Return [x, y] of the center of cell containing provided text 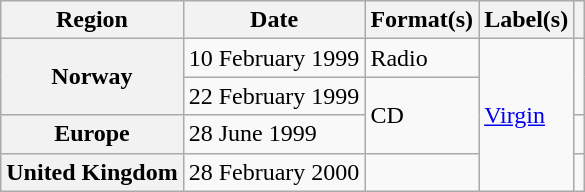
22 February 1999 [274, 96]
Radio [422, 58]
Norway [92, 77]
Date [274, 20]
Virgin [526, 115]
Format(s) [422, 20]
Region [92, 20]
10 February 1999 [274, 58]
28 February 2000 [274, 172]
CD [422, 115]
28 June 1999 [274, 134]
Europe [92, 134]
Label(s) [526, 20]
United Kingdom [92, 172]
